Extract the (X, Y) coordinate from the center of the cell holding the provided text.  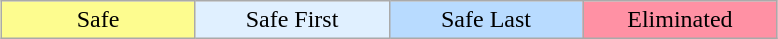
Safe Last (486, 20)
Safe (98, 20)
Safe First (292, 20)
Eliminated (680, 20)
